Capture the cell that displays the provided text and extract its [x, y] central coordinate. 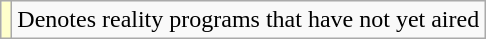
Denotes reality programs that have not yet aired [248, 20]
